Locate the cell with the specified text and output its (x, y) center coordinate. 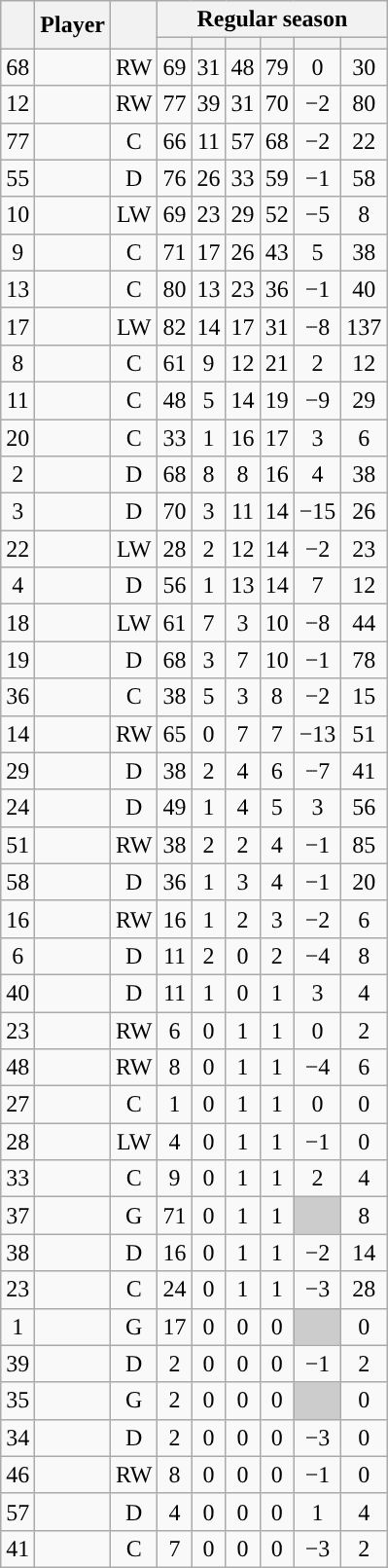
Regular season (272, 19)
35 (18, 1401)
15 (364, 697)
37 (18, 1216)
34 (18, 1438)
−9 (317, 400)
−7 (317, 771)
27 (18, 1105)
49 (175, 808)
−13 (317, 734)
55 (18, 178)
79 (276, 67)
59 (276, 178)
137 (364, 326)
43 (276, 252)
30 (364, 67)
21 (276, 363)
65 (175, 734)
46 (18, 1475)
82 (175, 326)
66 (175, 141)
44 (364, 623)
52 (276, 215)
−5 (317, 215)
76 (175, 178)
Player (73, 25)
18 (18, 623)
−15 (317, 512)
85 (364, 845)
78 (364, 660)
